Determine the (X, Y) coordinate at the center of the cell enclosing the given text.  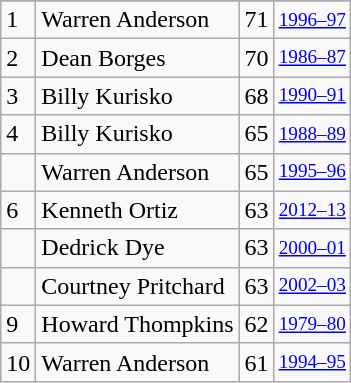
2 (18, 58)
2000–01 (312, 248)
1988–89 (312, 134)
9 (18, 324)
1990–91 (312, 96)
2002–03 (312, 286)
Courtney Pritchard (138, 286)
1986–87 (312, 58)
62 (256, 324)
61 (256, 362)
1979–80 (312, 324)
3 (18, 96)
68 (256, 96)
Howard Thompkins (138, 324)
1 (18, 20)
Kenneth Ortiz (138, 210)
4 (18, 134)
Dedrick Dye (138, 248)
1995–96 (312, 172)
70 (256, 58)
71 (256, 20)
2012–13 (312, 210)
10 (18, 362)
1994–95 (312, 362)
6 (18, 210)
Dean Borges (138, 58)
1996–97 (312, 20)
